Locate the cell with the specified text and output its [x, y] center coordinate. 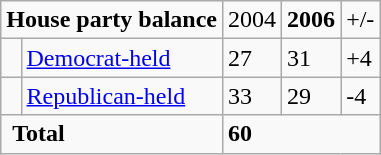
60 [300, 134]
33 [252, 96]
Republican-held [122, 96]
Democrat-held [122, 58]
House party balance [112, 20]
2004 [252, 20]
31 [312, 58]
29 [312, 96]
+/- [360, 20]
2006 [312, 20]
27 [252, 58]
+4 [360, 58]
Total [112, 134]
-4 [360, 96]
